Return the [X, Y] coordinate for the center point of the cell that contains the specified text.  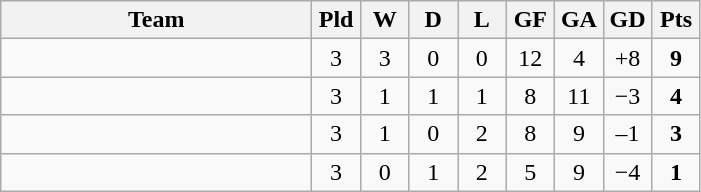
Pld [336, 20]
+8 [628, 58]
−4 [628, 172]
−3 [628, 96]
GA [580, 20]
W [384, 20]
–1 [628, 134]
L [482, 20]
Pts [676, 20]
GD [628, 20]
D [434, 20]
GF [530, 20]
11 [580, 96]
12 [530, 58]
Team [156, 20]
5 [530, 172]
